Output the [X, Y] coordinate of the center of the cell containing the given text.  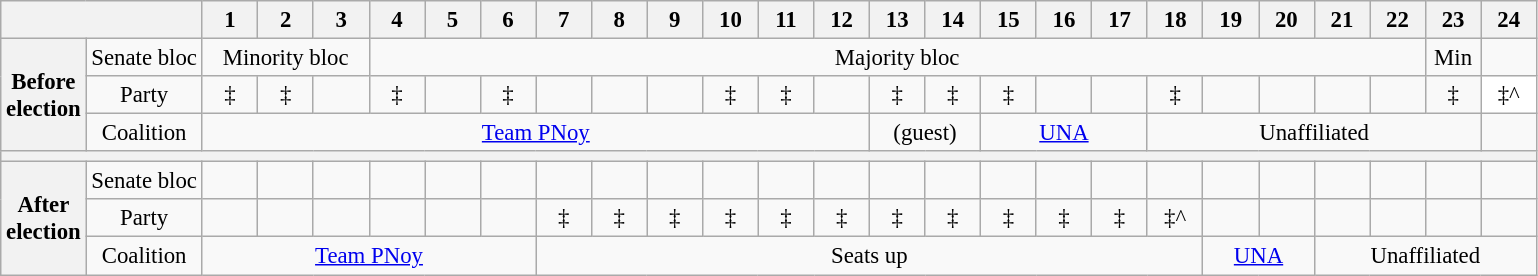
19 [1231, 20]
Minority bloc [286, 58]
2 [286, 20]
10 [731, 20]
Beforeelection [44, 96]
4 [397, 20]
13 [897, 20]
(guest) [924, 133]
15 [1009, 20]
23 [1453, 20]
Min [1453, 58]
24 [1509, 20]
7 [564, 20]
8 [619, 20]
1 [230, 20]
16 [1064, 20]
11 [786, 20]
20 [1287, 20]
17 [1120, 20]
5 [453, 20]
14 [953, 20]
Seats up [870, 256]
18 [1175, 20]
Majority bloc [897, 58]
3 [341, 20]
22 [1398, 20]
21 [1342, 20]
6 [508, 20]
Afterelection [44, 218]
9 [675, 20]
12 [842, 20]
